Return [X, Y] of the center of cell containing provided text 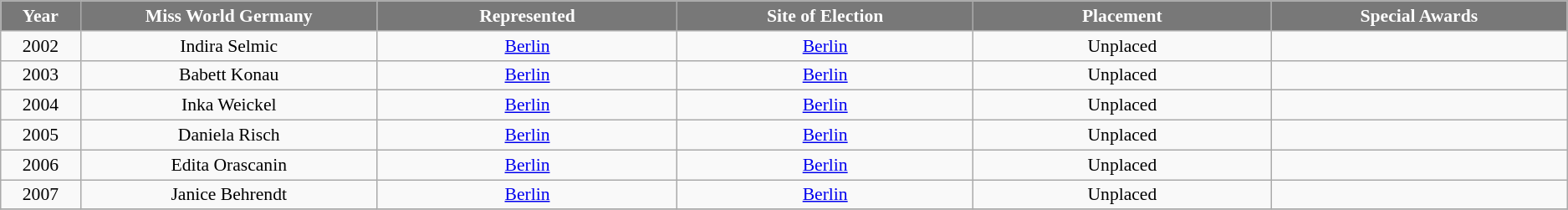
2005 [40, 136]
Year [40, 16]
Janice Behrendt [229, 195]
2007 [40, 195]
Indira Selmic [229, 46]
Miss World Germany [229, 16]
Edita Orascanin [229, 165]
Inka Weickel [229, 105]
2002 [40, 46]
2006 [40, 165]
Placement [1122, 16]
2003 [40, 75]
Daniela Risch [229, 136]
Special Awards [1419, 16]
Site of Election [825, 16]
Represented [527, 16]
Babett Konau [229, 75]
2004 [40, 105]
